Detect which cell encompasses the target text, then output its [X, Y] center coordinate. 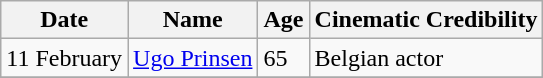
65 [284, 58]
Belgian actor [426, 58]
Name [193, 20]
11 February [64, 58]
Ugo Prinsen [193, 58]
Date [64, 20]
Cinematic Credibility [426, 20]
Age [284, 20]
